From the cell containing the given text, extract its center point as (x, y) coordinate. 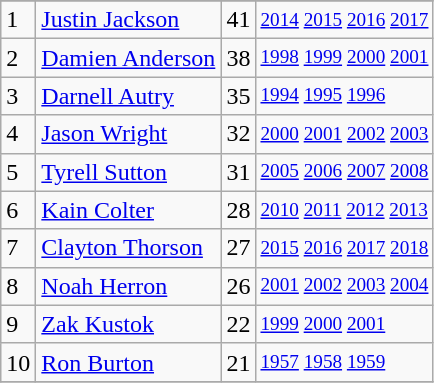
27 (238, 248)
2015 2016 2017 2018 (344, 248)
8 (18, 286)
Damien Anderson (128, 58)
2 (18, 58)
35 (238, 96)
26 (238, 286)
2001 2002 2003 2004 (344, 286)
1994 1995 1996 (344, 96)
Jason Wright (128, 134)
38 (238, 58)
Kain Colter (128, 210)
28 (238, 210)
1998 1999 2000 2001 (344, 58)
1957 1958 1959 (344, 362)
2010 2011 2012 2013 (344, 210)
Tyrell Sutton (128, 172)
31 (238, 172)
41 (238, 20)
21 (238, 362)
2014 2015 2016 2017 (344, 20)
5 (18, 172)
10 (18, 362)
2005 2006 2007 2008 (344, 172)
Zak Kustok (128, 324)
4 (18, 134)
22 (238, 324)
6 (18, 210)
Ron Burton (128, 362)
7 (18, 248)
Noah Herron (128, 286)
3 (18, 96)
32 (238, 134)
Darnell Autry (128, 96)
Clayton Thorson (128, 248)
1999 2000 2001 (344, 324)
1 (18, 20)
2000 2001 2002 2003 (344, 134)
9 (18, 324)
Justin Jackson (128, 20)
